Search for the cell housing the specified text and yield its [X, Y] center coordinate. 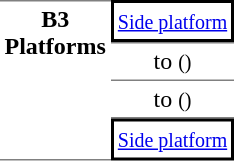
B3Platforms [55, 80]
